From the cell containing the given text, extract its center point as [x, y] coordinate. 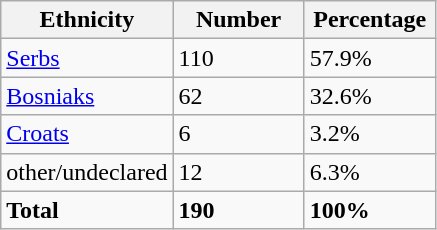
Number [238, 20]
Ethnicity [87, 20]
6.3% [370, 172]
12 [238, 172]
3.2% [370, 134]
other/undeclared [87, 172]
110 [238, 58]
Croats [87, 134]
62 [238, 96]
Total [87, 210]
57.9% [370, 58]
6 [238, 134]
Percentage [370, 20]
Serbs [87, 58]
100% [370, 210]
Bosniaks [87, 96]
190 [238, 210]
32.6% [370, 96]
